For the text-containing cell, return its midpoint in [X, Y] coordinate format. 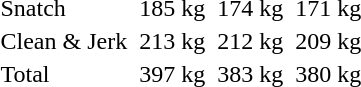
212 kg [250, 41]
213 kg [172, 41]
